Capture the cell that displays the provided text and extract its (X, Y) central coordinate. 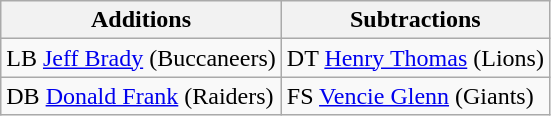
DB Donald Frank (Raiders) (142, 96)
FS Vencie Glenn (Giants) (415, 96)
LB Jeff Brady (Buccaneers) (142, 58)
Additions (142, 20)
DT Henry Thomas (Lions) (415, 58)
Subtractions (415, 20)
